Scan for the cell matching the given text and deliver its (X, Y) coordinate at center. 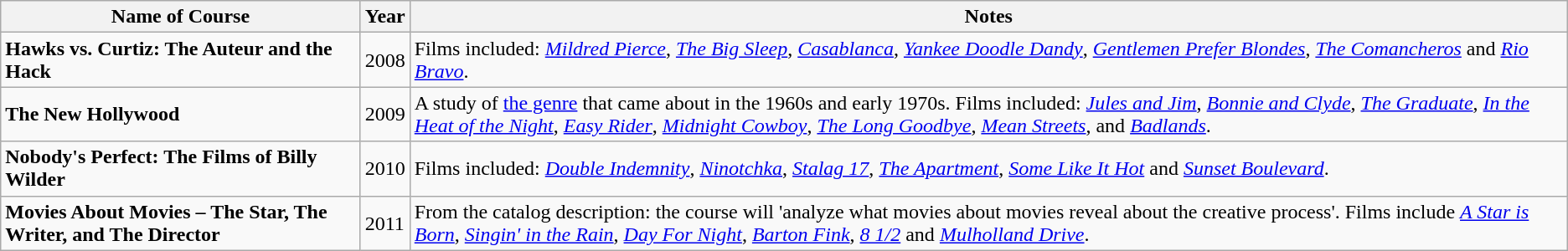
Nobody's Perfect: The Films of Billy Wilder (181, 169)
Films included: Mildred Pierce, The Big Sleep, Casablanca, Yankee Doodle Dandy, Gentlemen Prefer Blondes, The Comancheros and Rio Bravo. (988, 60)
Films included: Double Indemnity, Ninotchka, Stalag 17, The Apartment, Some Like It Hot and Sunset Boulevard. (988, 169)
2008 (385, 60)
2011 (385, 223)
2010 (385, 169)
Movies About Movies – The Star, The Writer, and The Director (181, 223)
Hawks vs. Curtiz: The Auteur and the Hack (181, 60)
Notes (988, 17)
Name of Course (181, 17)
The New Hollywood (181, 114)
Year (385, 17)
2009 (385, 114)
